Find where the given text appears and provide that cell's center as [x, y] coordinate. 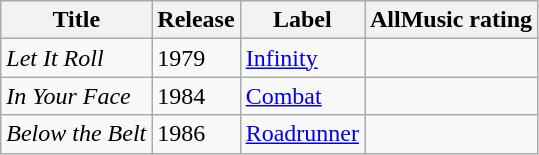
1986 [196, 134]
1984 [196, 96]
Title [76, 20]
Let It Roll [76, 58]
Roadrunner [302, 134]
Label [302, 20]
Combat [302, 96]
AllMusic rating [450, 20]
Infinity [302, 58]
Release [196, 20]
In Your Face [76, 96]
1979 [196, 58]
Below the Belt [76, 134]
